Locate the cell with the specified text and output its [X, Y] center coordinate. 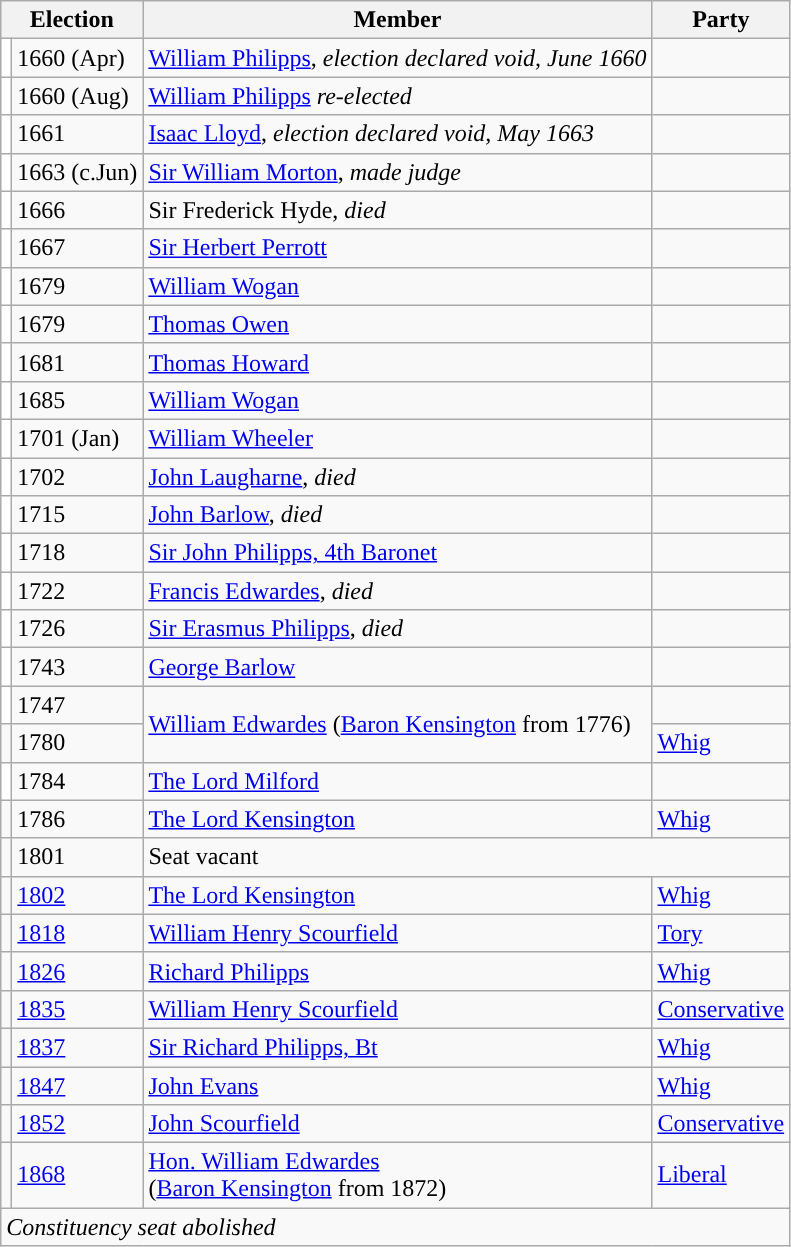
1667 [78, 248]
1780 [78, 743]
1701 (Jan) [78, 438]
1685 [78, 400]
William Philipps, election declared void, June 1660 [398, 58]
Sir Herbert Perrott [398, 248]
Sir Erasmus Philipps, died [398, 629]
1826 [78, 971]
William Wheeler [398, 438]
1722 [78, 591]
Richard Philipps [398, 971]
1743 [78, 667]
Francis Edwardes, died [398, 591]
John Laugharne, died [398, 477]
1661 [78, 134]
1666 [78, 210]
1718 [78, 553]
Hon. William Edwardes (Baron Kensington from 1872) [398, 1176]
1852 [78, 1124]
1786 [78, 819]
1660 (Apr) [78, 58]
1818 [78, 933]
1747 [78, 705]
1837 [78, 1047]
John Scourfield [398, 1124]
1702 [78, 477]
Thomas Howard [398, 362]
1681 [78, 362]
George Barlow [398, 667]
1726 [78, 629]
1784 [78, 781]
1868 [78, 1176]
John Barlow, died [398, 515]
Sir Frederick Hyde, died [398, 210]
1847 [78, 1085]
Thomas Owen [398, 324]
Liberal [721, 1176]
Seat vacant [466, 857]
Sir William Morton, made judge [398, 172]
The Lord Milford [398, 781]
1660 (Aug) [78, 96]
Sir Richard Philipps, Bt [398, 1047]
1835 [78, 1009]
1802 [78, 895]
Sir John Philipps, 4th Baronet [398, 553]
William Philipps re-elected [398, 96]
Constituency seat abolished [396, 1227]
William Edwardes (Baron Kensington from 1776) [398, 724]
Isaac Lloyd, election declared void, May 1663 [398, 134]
John Evans [398, 1085]
1663 (c.Jun) [78, 172]
1715 [78, 515]
Tory [721, 933]
Member [398, 20]
1801 [78, 857]
Election [72, 20]
Party [721, 20]
